Return (X, Y) of the center of cell containing provided text 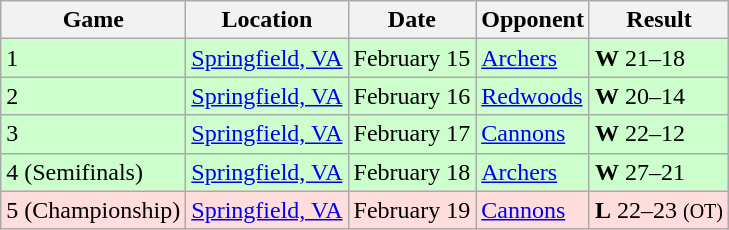
Game (94, 20)
February 19 (412, 210)
February 17 (412, 134)
February 18 (412, 172)
1 (94, 58)
2 (94, 96)
Opponent (533, 20)
W 22–12 (658, 134)
February 15 (412, 58)
W 20–14 (658, 96)
Date (412, 20)
February 16 (412, 96)
4 (Semifinals) (94, 172)
5 (Championship) (94, 210)
Result (658, 20)
L 22–23 (OT) (658, 210)
Redwoods (533, 96)
Location (267, 20)
W 21–18 (658, 58)
3 (94, 134)
W 27–21 (658, 172)
